Locate the cell with the specified text and output its (x, y) center coordinate. 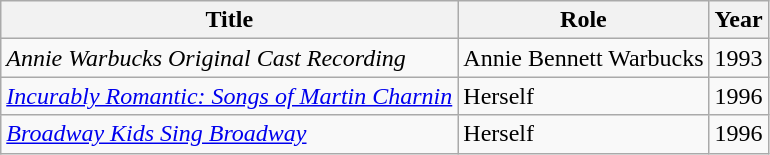
1993 (738, 58)
Annie Bennett Warbucks (584, 58)
Annie Warbucks Original Cast Recording (230, 58)
Incurably Romantic: Songs of Martin Charnin (230, 96)
Broadway Kids Sing Broadway (230, 134)
Title (230, 20)
Role (584, 20)
Year (738, 20)
